Return the [x, y] coordinate for the center point of the cell that contains the specified text.  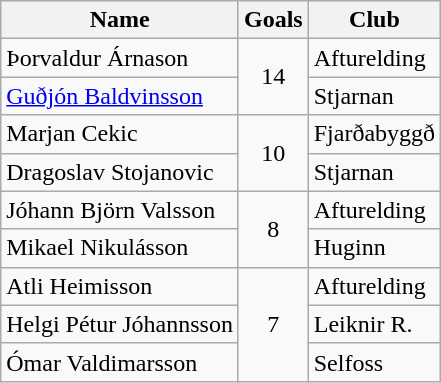
Fjarðabyggð [374, 134]
Dragoslav Stojanovic [120, 172]
7 [273, 324]
Ómar Valdimarsson [120, 362]
Huginn [374, 248]
Selfoss [374, 362]
Atli Heimisson [120, 286]
Guðjón Baldvinsson [120, 96]
Marjan Cekic [120, 134]
Mikael Nikulásson [120, 248]
10 [273, 153]
Goals [273, 20]
8 [273, 229]
Leiknir R. [374, 324]
Name [120, 20]
Helgi Pétur Jóhannsson [120, 324]
Club [374, 20]
Þorvaldur Árnason [120, 58]
Jóhann Björn Valsson [120, 210]
14 [273, 77]
